Locate the cell with the specified text and output its [X, Y] center coordinate. 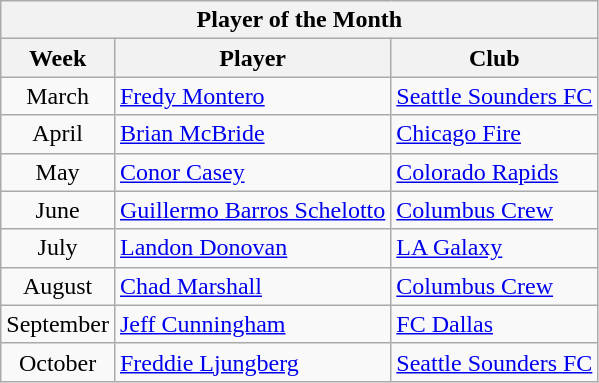
Player of the Month [300, 20]
October [58, 362]
Freddie Ljungberg [252, 362]
Landon Donovan [252, 248]
Chad Marshall [252, 286]
Jeff Cunningham [252, 324]
September [58, 324]
Brian McBride [252, 134]
Week [58, 58]
June [58, 210]
Colorado Rapids [494, 172]
LA Galaxy [494, 248]
FC Dallas [494, 324]
Chicago Fire [494, 134]
March [58, 96]
August [58, 286]
Player [252, 58]
July [58, 248]
April [58, 134]
Club [494, 58]
Conor Casey [252, 172]
May [58, 172]
Guillermo Barros Schelotto [252, 210]
Fredy Montero [252, 96]
